Return the [X, Y] coordinate for the center point of the cell that contains the specified text.  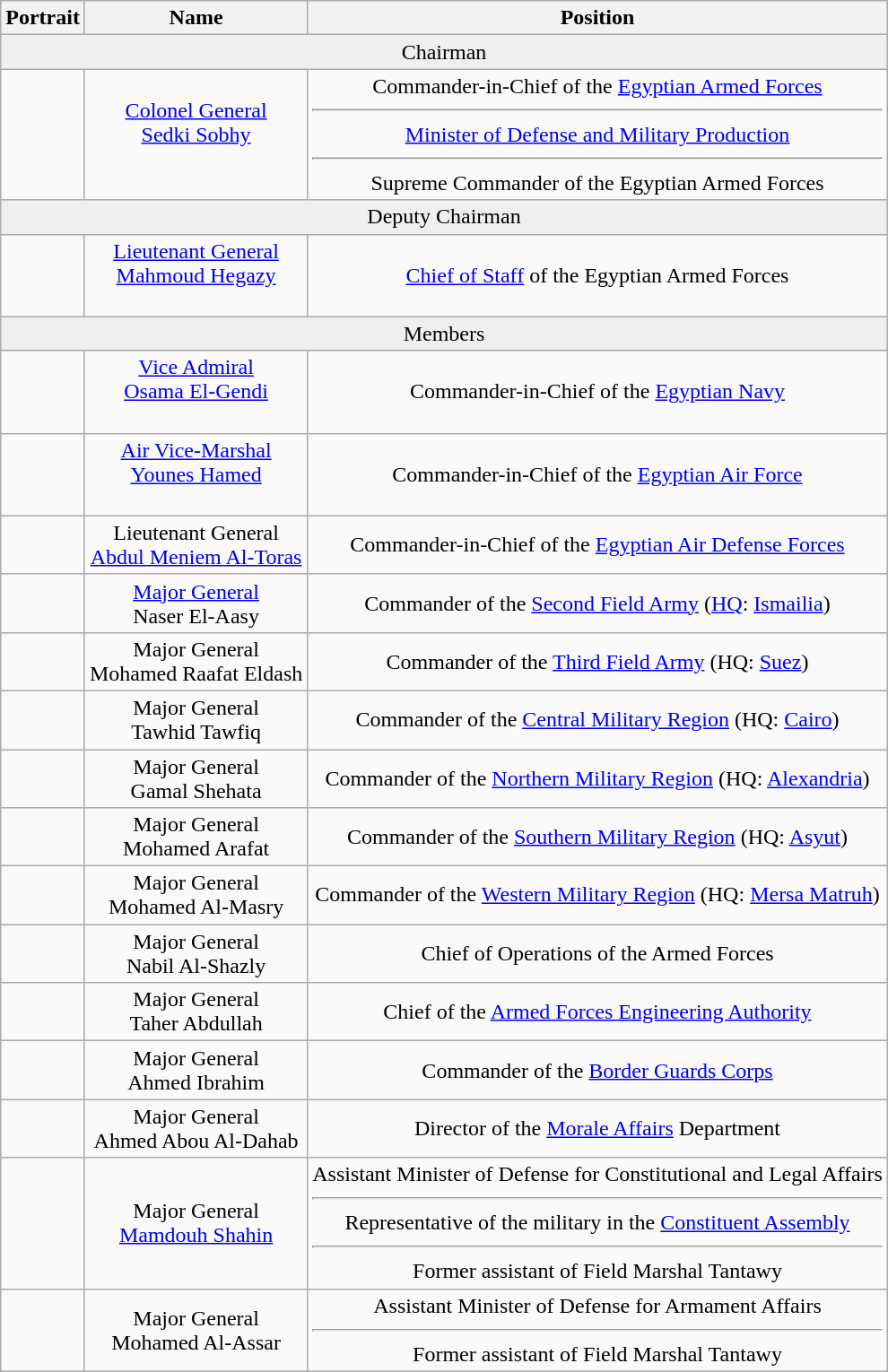
Major GeneralTaher Abdullah [196, 1012]
Commander of the Southern Military Region (HQ: Asyut) [597, 838]
Air Vice-MarshalYounes Hamed [196, 474]
Deputy Chairman [444, 217]
Commander-in-Chief of the Egyptian Armed ForcesMinister of Defense and Military ProductionSupreme Commander of the Egyptian Armed Forces [597, 135]
Major GeneralNaser El-Aasy [196, 603]
Commander of the Third Field Army (HQ: Suez) [597, 662]
Chief of Staff of the Egyptian Armed Forces [597, 275]
Vice AdmiralOsama El-Gendi [196, 392]
Major GeneralTawhid Tawfiq [196, 719]
Commander-in-Chief of the Egyptian Air Force [597, 474]
Lieutenant GeneralMahmoud Hegazy [196, 275]
Assistant Minister of Defense for Armament AffairsFormer assistant of Field Marshal Tantawy [597, 1330]
Position [597, 18]
Colonel GeneralSedki Sobhy [196, 135]
Name [196, 18]
Major GeneralMohamed Al-Assar [196, 1330]
Commander of the Central Military Region (HQ: Cairo) [597, 719]
Commander of the Western Military Region (HQ: Mersa Matruh) [597, 895]
Major GeneralMohamed Raafat Eldash [196, 662]
Commander-in-Chief of the Egyptian Navy [597, 392]
Major GeneralNabil Al-Shazly [196, 954]
Major GeneralMohamed Al-Masry [196, 895]
Lieutenant GeneralAbdul Meniem Al-Toras [196, 545]
Major GeneralAhmed Ibrahim [196, 1071]
Chief of Operations of the Armed Forces [597, 954]
Major GeneralAhmed Abou Al-Dahab [196, 1128]
Commander of the Border Guards Corps [597, 1071]
Commander of the Northern Military Region (HQ: Alexandria) [597, 778]
Major GeneralMamdouh Shahin [196, 1223]
Chairman [444, 52]
Members [444, 334]
Chief of the Armed Forces Engineering Authority [597, 1012]
Director of the Morale Affairs Department [597, 1128]
Commander of the Second Field Army (HQ: Ismailia) [597, 603]
Major GeneralGamal Shehata [196, 778]
Commander-in-Chief of the Egyptian Air Defense Forces [597, 545]
Major GeneralMohamed Arafat [196, 838]
Portrait [43, 18]
